Locate the cell with the specified text and output its [X, Y] center coordinate. 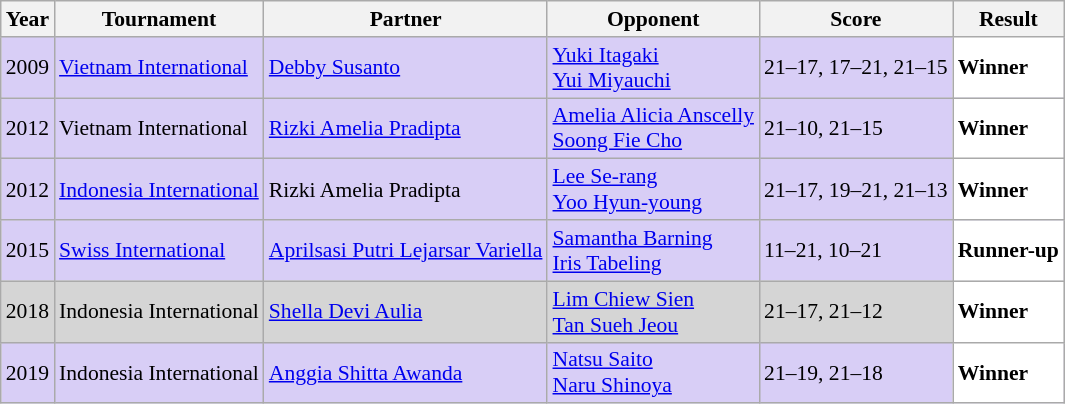
Shella Devi Aulia [406, 312]
Debby Susanto [406, 68]
21–17, 17–21, 21–15 [856, 68]
21–17, 21–12 [856, 312]
Runner-up [1008, 250]
Amelia Alicia Anscelly Soong Fie Cho [653, 128]
Natsu Saito Naru Shinoya [653, 372]
Aprilsasi Putri Lejarsar Variella [406, 250]
Opponent [653, 19]
21–17, 19–21, 21–13 [856, 190]
2018 [28, 312]
2019 [28, 372]
Partner [406, 19]
Year [28, 19]
21–19, 21–18 [856, 372]
Yuki Itagaki Yui Miyauchi [653, 68]
Lim Chiew Sien Tan Sueh Jeou [653, 312]
2015 [28, 250]
21–10, 21–15 [856, 128]
Tournament [159, 19]
Samantha Barning Iris Tabeling [653, 250]
11–21, 10–21 [856, 250]
Swiss International [159, 250]
2009 [28, 68]
Lee Se-rang Yoo Hyun-young [653, 190]
Anggia Shitta Awanda [406, 372]
Result [1008, 19]
Score [856, 19]
